For the text-containing cell, return its midpoint in (X, Y) coordinate format. 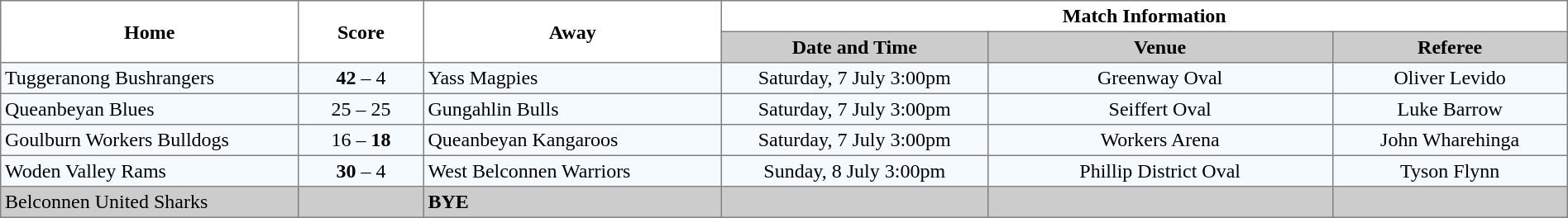
Match Information (1145, 17)
Referee (1450, 47)
Date and Time (854, 47)
Away (572, 31)
Venue (1159, 47)
Tyson Flynn (1450, 171)
Tuggeranong Bushrangers (150, 78)
Phillip District Oval (1159, 171)
Gungahlin Bulls (572, 109)
Yass Magpies (572, 78)
Belconnen United Sharks (150, 202)
Workers Arena (1159, 140)
30 – 4 (361, 171)
Score (361, 31)
Luke Barrow (1450, 109)
Queanbeyan Blues (150, 109)
John Wharehinga (1450, 140)
Oliver Levido (1450, 78)
Woden Valley Rams (150, 171)
Greenway Oval (1159, 78)
BYE (572, 202)
Seiffert Oval (1159, 109)
Home (150, 31)
Goulburn Workers Bulldogs (150, 140)
25 – 25 (361, 109)
West Belconnen Warriors (572, 171)
Queanbeyan Kangaroos (572, 140)
16 – 18 (361, 140)
Sunday, 8 July 3:00pm (854, 171)
42 – 4 (361, 78)
